Output the (x, y) coordinate of the center of the cell containing the given text.  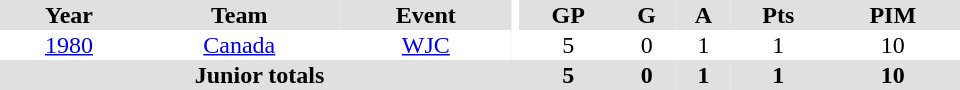
Pts (778, 15)
Junior totals (260, 75)
1980 (69, 45)
PIM (893, 15)
Year (69, 15)
Event (426, 15)
A (704, 15)
G (646, 15)
GP (568, 15)
Team (240, 15)
WJC (426, 45)
Canada (240, 45)
